Identify which cell holds the provided text, then report its [x, y] central coordinate. 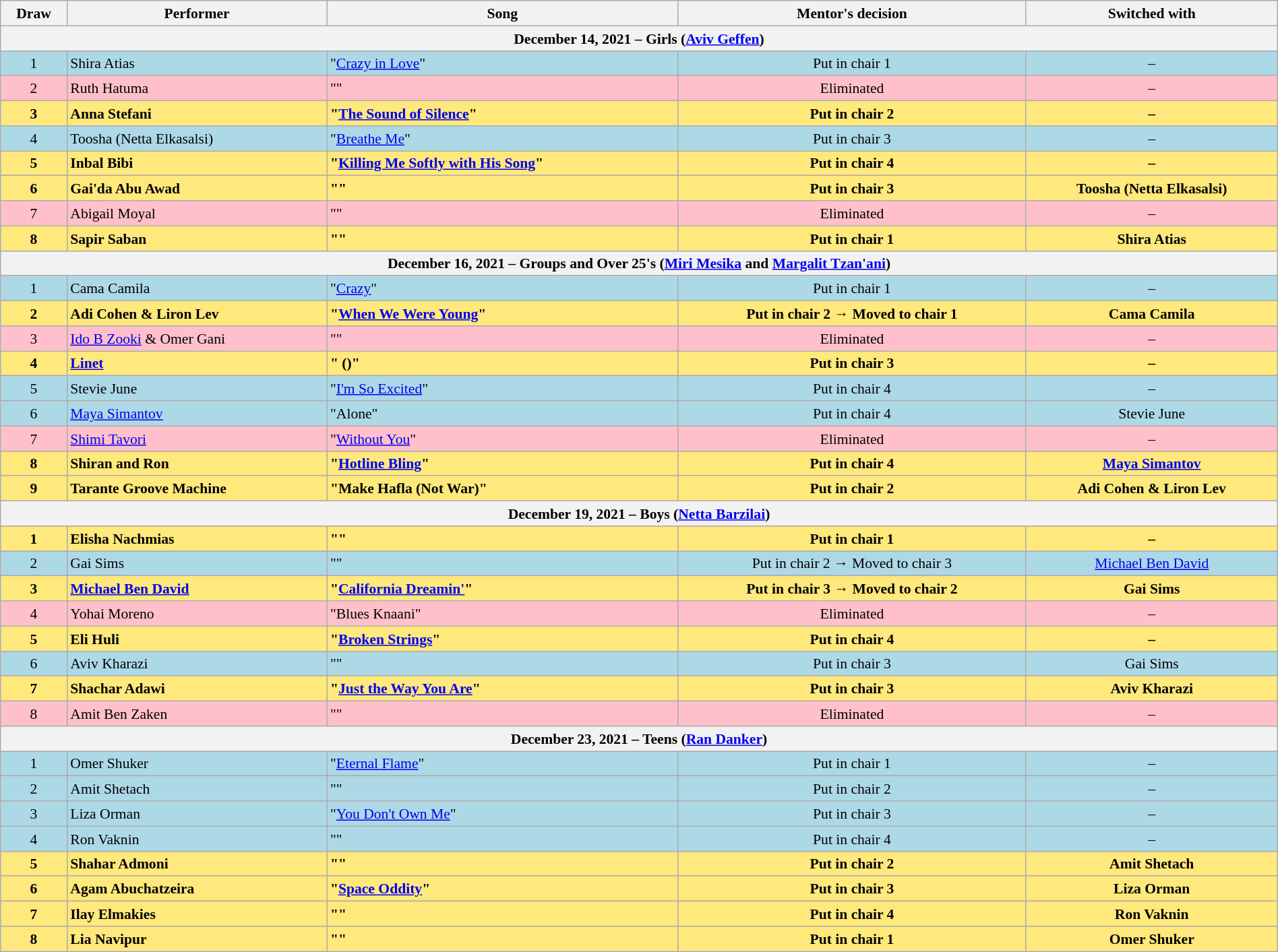
Tarante Groove Machine [197, 489]
"When We Were Young" [503, 314]
Shachar Adawi [197, 689]
Inbal Bibi [197, 163]
Performer [197, 13]
"Alone" [503, 414]
Yohai Moreno [197, 613]
Switched with [1151, 13]
Amit Ben Zaken [197, 714]
Ido B Zooki & Omer Gani [197, 338]
9 [34, 489]
"Space Oddity" [503, 889]
December 16, 2021 – Groups and Over 25's (Miri Mesika and Margalit Tzan'ani) [639, 263]
Gai'da Abu Awad [197, 189]
Mentor's decision [852, 13]
"Broken Strings" [503, 639]
"Without You" [503, 438]
Put in chair 2 → Moved to chair 1 [852, 314]
"Killing Me Softly with His Song" [503, 163]
Ruth Hatuma [197, 89]
Abigail Moyal [197, 213]
December 23, 2021 – Teens (Ran Danker) [639, 738]
Anna Stefani [197, 113]
"Eternal Flame" [503, 764]
"Crazy" [503, 288]
"Make Hafla (Not War)" [503, 489]
"Blues Knaani" [503, 613]
"Just the Way You Are" [503, 689]
"I'm So Excited" [503, 388]
"California Dreamin'" [503, 589]
December 19, 2021 – Boys (Netta Barzilai) [639, 513]
Song [503, 13]
"The Sound of Silence" [503, 113]
Sapir Saban [197, 239]
" ()" [503, 364]
December 14, 2021 – Girls (Aviv Geffen) [639, 38]
Lia Navipur [197, 939]
Put in chair 3 → Moved to chair 2 [852, 589]
"You Don't Own Me" [503, 814]
Put in chair 2 → Moved to chair 3 [852, 563]
Eli Huli [197, 639]
Linet [197, 364]
Draw [34, 13]
"Crazy in Love" [503, 63]
Shiran and Ron [197, 464]
Elisha Nachmias [197, 539]
"Hotline Bling" [503, 464]
Ilay Elmakies [197, 914]
Shahar Admoni [197, 864]
Agam Abuchatzeira [197, 889]
"Breathe Me" [503, 139]
Shimi Tavori [197, 438]
